Search for the cell housing the specified text and yield its (X, Y) center coordinate. 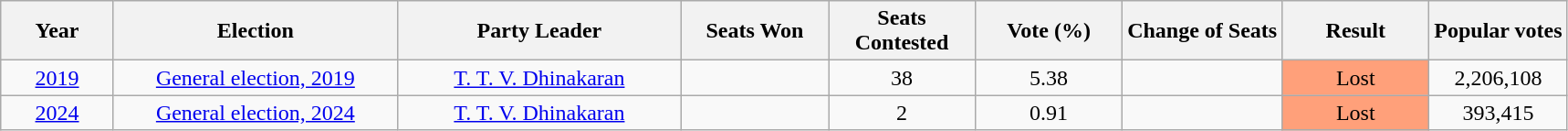
2 (902, 113)
General election, 2024 (256, 113)
Vote (%) (1050, 31)
General election, 2019 (256, 78)
Seats Won (754, 31)
Change of Seats (1203, 31)
Result (1356, 31)
0.91 (1050, 113)
Popular votes (1499, 31)
2024 (57, 113)
2019 (57, 78)
Party Leader (538, 31)
Seats Contested (902, 31)
Election (256, 31)
Year (57, 31)
5.38 (1050, 78)
38 (902, 78)
2,206,108 (1499, 78)
393,415 (1499, 113)
